From the cell containing the given text, extract its center point as [x, y] coordinate. 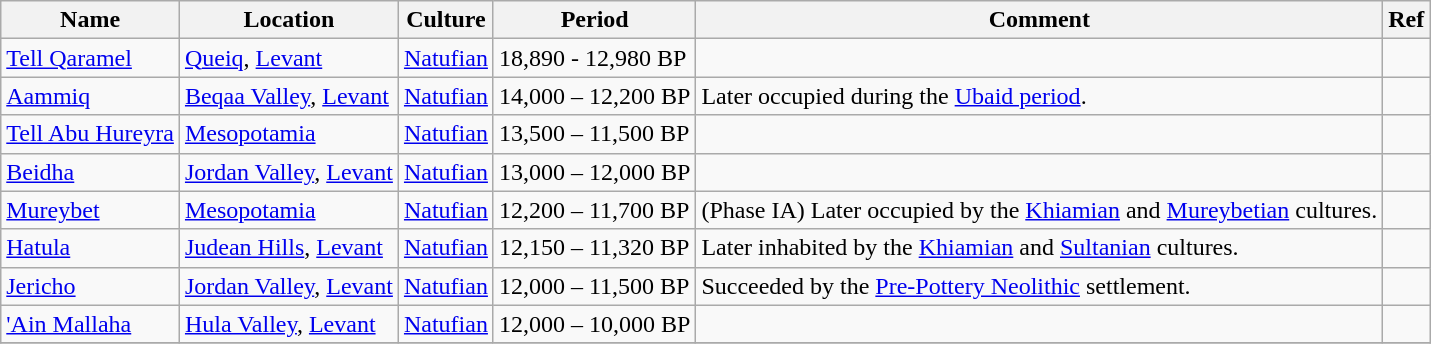
Tell Qaramel [90, 58]
(Phase IA) Later occupied by the Khiamian and Mureybetian cultures. [1040, 210]
'Ain Mallaha [90, 324]
Comment [1040, 20]
13,000 – 12,000 BP [594, 172]
18,890 - 12,980 BP [594, 58]
Hula Valley, Levant [288, 324]
13,500 – 11,500 BP [594, 134]
Beqaa Valley, Levant [288, 96]
Queiq, Levant [288, 58]
Culture [446, 20]
Later inhabited by the Khiamian and Sultanian cultures. [1040, 248]
Mureybet [90, 210]
Beidha [90, 172]
12,200 – 11,700 BP [594, 210]
Later occupied during the Ubaid period. [1040, 96]
Ref [1406, 20]
12,000 – 11,500 BP [594, 286]
Location [288, 20]
Judean Hills, Levant [288, 248]
Name [90, 20]
Succeeded by the Pre-Pottery Neolithic settlement. [1040, 286]
12,150 – 11,320 BP [594, 248]
12,000 – 10,000 BP [594, 324]
14,000 – 12,200 BP [594, 96]
Tell Abu Hureyra [90, 134]
Aammiq [90, 96]
Hatula [90, 248]
Period [594, 20]
Jericho [90, 286]
